Output the [x, y] coordinate of the center of the cell containing the given text.  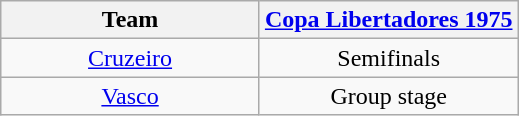
Vasco [130, 96]
Semifinals [388, 58]
Cruzeiro [130, 58]
Team [130, 20]
Group stage [388, 96]
Copa Libertadores 1975 [388, 20]
